Determine the [x, y] coordinate at the center of the cell enclosing the given text.  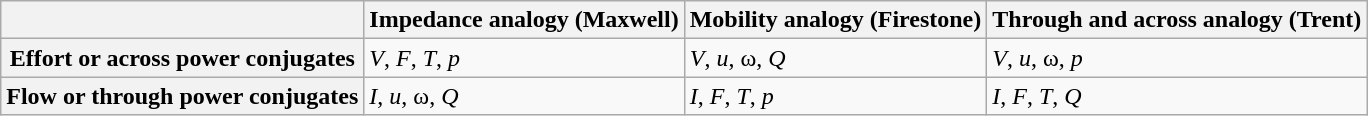
V, u, ω, Q [836, 58]
Impedance analogy (Maxwell) [524, 20]
Mobility analogy (Firestone) [836, 20]
Effort or across power conjugates [182, 58]
V, u, ω, p [1177, 58]
V, F, T, p [524, 58]
Through and across analogy (Trent) [1177, 20]
I, F, T, p [836, 96]
I, u, ω, Q [524, 96]
Flow or through power conjugates [182, 96]
I, F, T, Q [1177, 96]
